For the text-containing cell, return its midpoint in [x, y] coordinate format. 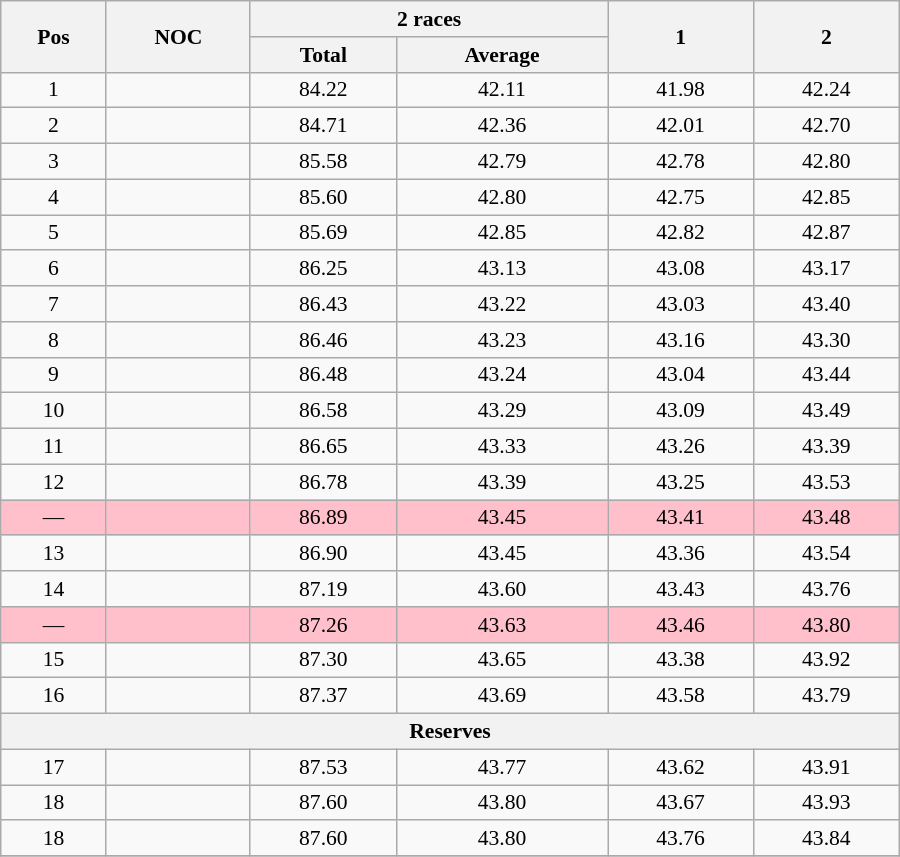
84.22 [323, 90]
15 [54, 660]
Total [323, 55]
13 [54, 554]
42.75 [681, 197]
43.43 [681, 589]
43.46 [681, 625]
8 [54, 340]
43.77 [502, 767]
86.43 [323, 304]
87.37 [323, 696]
42.82 [681, 233]
43.79 [826, 696]
86.48 [323, 375]
86.58 [323, 411]
43.58 [681, 696]
Average [502, 55]
43.54 [826, 554]
43.29 [502, 411]
43.13 [502, 269]
41.98 [681, 90]
42.11 [502, 90]
Reserves [450, 732]
43.67 [681, 803]
86.65 [323, 447]
12 [54, 482]
87.19 [323, 589]
86.90 [323, 554]
87.26 [323, 625]
42.79 [502, 162]
85.69 [323, 233]
43.53 [826, 482]
86.46 [323, 340]
43.30 [826, 340]
84.71 [323, 126]
42.70 [826, 126]
43.41 [681, 518]
9 [54, 375]
43.62 [681, 767]
85.60 [323, 197]
42.24 [826, 90]
42.87 [826, 233]
43.69 [502, 696]
16 [54, 696]
43.63 [502, 625]
14 [54, 589]
86.89 [323, 518]
43.65 [502, 660]
43.44 [826, 375]
7 [54, 304]
43.49 [826, 411]
86.78 [323, 482]
43.04 [681, 375]
43.26 [681, 447]
5 [54, 233]
42.78 [681, 162]
4 [54, 197]
43.08 [681, 269]
6 [54, 269]
43.03 [681, 304]
17 [54, 767]
85.58 [323, 162]
43.25 [681, 482]
Pos [54, 36]
87.53 [323, 767]
3 [54, 162]
42.01 [681, 126]
43.36 [681, 554]
10 [54, 411]
43.48 [826, 518]
43.93 [826, 803]
43.09 [681, 411]
43.91 [826, 767]
43.60 [502, 589]
43.40 [826, 304]
43.38 [681, 660]
43.84 [826, 839]
2 races [428, 19]
87.30 [323, 660]
86.25 [323, 269]
43.24 [502, 375]
43.22 [502, 304]
43.92 [826, 660]
43.16 [681, 340]
NOC [178, 36]
42.36 [502, 126]
43.17 [826, 269]
11 [54, 447]
43.23 [502, 340]
43.33 [502, 447]
